Extract the [X, Y] coordinate from the center of the cell holding the provided text.  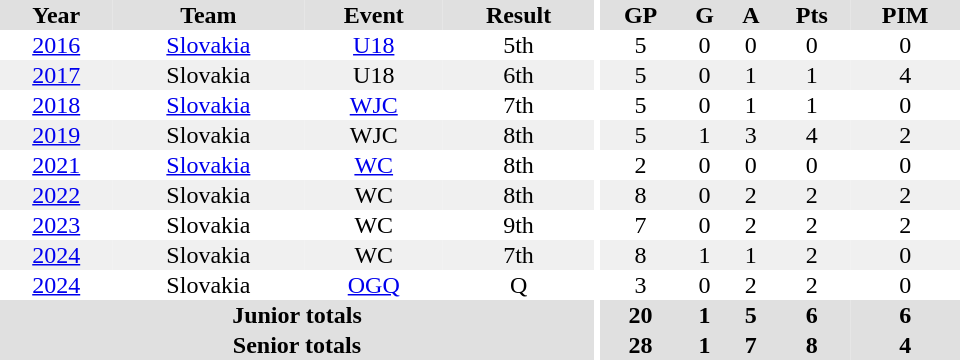
2021 [56, 165]
Year [56, 15]
2022 [56, 195]
Senior totals [297, 345]
2023 [56, 225]
20 [641, 315]
2018 [56, 105]
Pts [812, 15]
2019 [56, 135]
OGQ [374, 285]
Junior totals [297, 315]
28 [641, 345]
2016 [56, 45]
G [705, 15]
Team [208, 15]
PIM [905, 15]
GP [641, 15]
6th [518, 75]
Q [518, 285]
2017 [56, 75]
A [750, 15]
Result [518, 15]
Event [374, 15]
5th [518, 45]
9th [518, 225]
